Find where the given text appears and provide that cell's center as (x, y) coordinate. 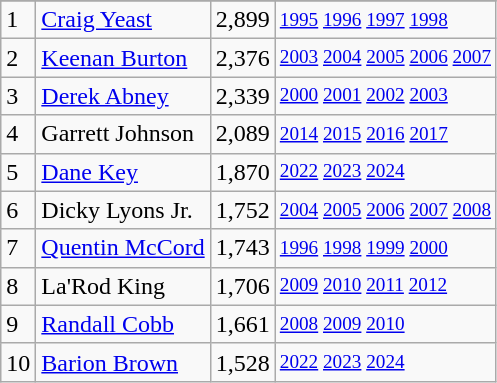
1995 1996 1997 1998 (385, 20)
2009 2010 2011 2012 (385, 286)
1,752 (242, 210)
Keenan Burton (123, 58)
2004 2005 2006 2007 2008 (385, 210)
4 (18, 134)
5 (18, 172)
3 (18, 96)
2,376 (242, 58)
2008 2009 2010 (385, 324)
1,870 (242, 172)
7 (18, 248)
1,706 (242, 286)
2,089 (242, 134)
2014 2015 2016 2017 (385, 134)
2,339 (242, 96)
1996 1998 1999 2000 (385, 248)
2,899 (242, 20)
2000 2001 2002 2003 (385, 96)
Craig Yeast (123, 20)
6 (18, 210)
1 (18, 20)
Derek Abney (123, 96)
1,661 (242, 324)
1,528 (242, 362)
Dicky Lyons Jr. (123, 210)
2003 2004 2005 2006 2007 (385, 58)
8 (18, 286)
Randall Cobb (123, 324)
Garrett Johnson (123, 134)
10 (18, 362)
Barion Brown (123, 362)
2 (18, 58)
Quentin McCord (123, 248)
1,743 (242, 248)
9 (18, 324)
Dane Key (123, 172)
La'Rod King (123, 286)
